Output the [x, y] coordinate of the center of the cell containing the given text.  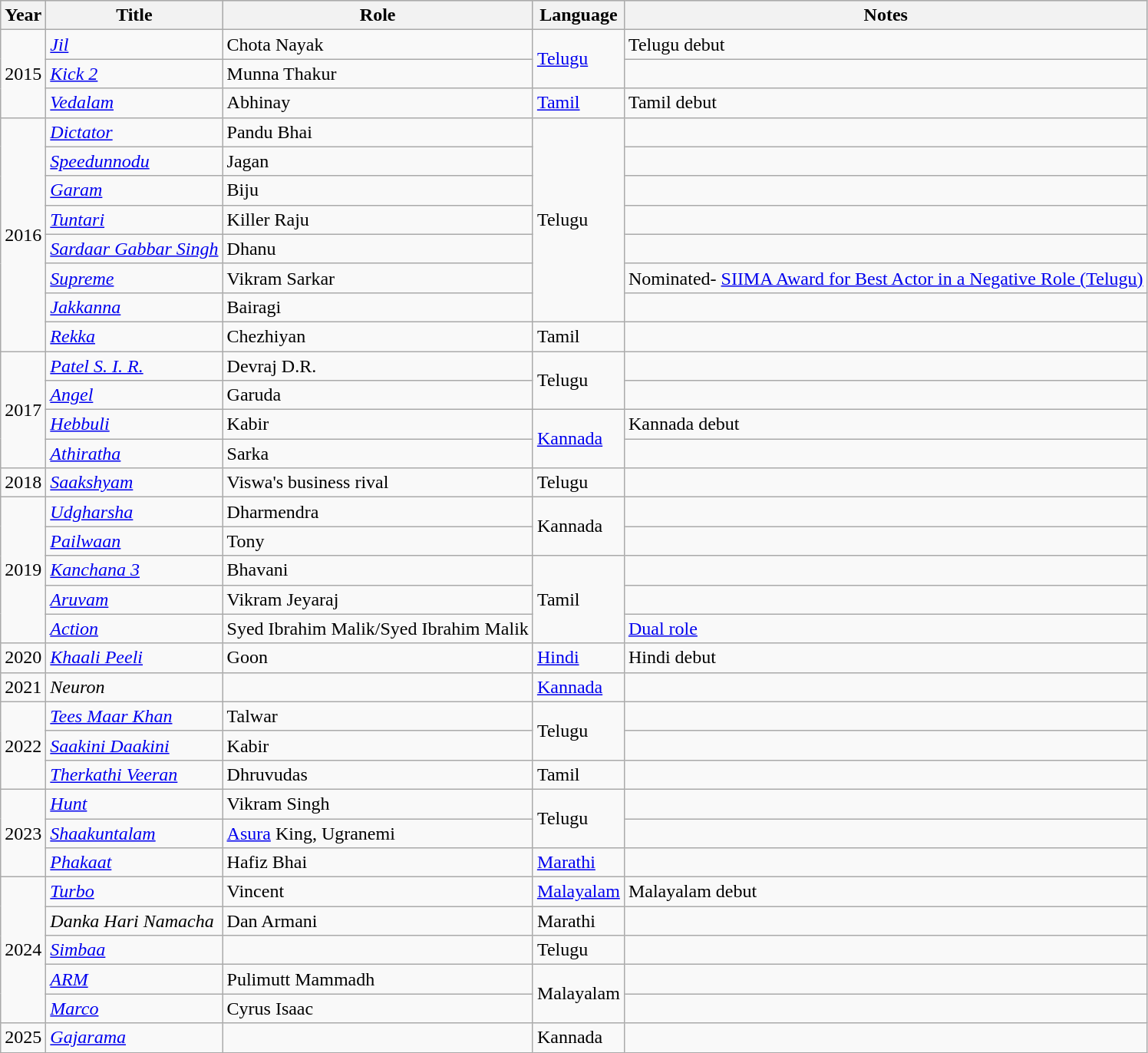
Munna Thakur [378, 74]
Action [134, 629]
Therkathi Veeran [134, 774]
Year [23, 15]
Hebbuli [134, 424]
Neuron [134, 687]
Biju [378, 190]
Pulimutt Mammadh [378, 979]
Turbo [134, 892]
Speedunnodu [134, 161]
Kanchana 3 [134, 570]
Bairagi [378, 307]
Marco [134, 1008]
Dhruvudas [378, 774]
Cyrus Isaac [378, 1008]
Sarka [378, 454]
Aruvam [134, 599]
Tamil debut [886, 103]
Rekka [134, 336]
Kannada debut [886, 424]
Bhavani [378, 570]
Abhinay [378, 103]
Syed Ibrahim Malik/Syed Ibrahim Malik [378, 629]
Title [134, 15]
Killer Raju [378, 220]
Nominated- SIIMA Award for Best Actor in a Negative Role (Telugu) [886, 278]
Dan Armani [378, 921]
Phakaat [134, 863]
Hindi debut [886, 658]
2025 [23, 1038]
Chota Nayak [378, 45]
Telugu debut [886, 45]
2022 [23, 745]
Hafiz Bhai [378, 863]
Tuntari [134, 220]
Supreme [134, 278]
Dictator [134, 132]
Vedalam [134, 103]
Jakkanna [134, 307]
Garam [134, 190]
Garuda [378, 395]
Language [579, 15]
Dharmendra [378, 512]
Angel [134, 395]
2018 [23, 483]
Shaakuntalam [134, 833]
Devraj D.R. [378, 366]
2023 [23, 833]
Jil [134, 45]
Notes [886, 15]
Patel S. I. R. [134, 366]
Kick 2 [134, 74]
Vikram Sarkar [378, 278]
Vincent [378, 892]
Simbaa [134, 950]
Viswa's business rival [378, 483]
Khaali Peeli [134, 658]
2024 [23, 950]
Goon [378, 658]
Jagan [378, 161]
Asura King, Ugranemi [378, 833]
Saakini Daakini [134, 745]
2021 [23, 687]
Vikram Singh [378, 804]
Dhanu [378, 249]
Tony [378, 541]
Pailwaan [134, 541]
Talwar [378, 716]
2015 [23, 74]
2019 [23, 570]
Udgharsha [134, 512]
2016 [23, 234]
Sardaar Gabbar Singh [134, 249]
Chezhiyan [378, 336]
Vikram Jeyaraj [378, 599]
Saakshyam [134, 483]
2017 [23, 410]
Tees Maar Khan [134, 716]
Hunt [134, 804]
Danka Hari Namacha [134, 921]
2020 [23, 658]
ARM [134, 979]
Hindi [579, 658]
Malayalam debut [886, 892]
Gajarama [134, 1038]
Dual role [886, 629]
Pandu Bhai [378, 132]
Athiratha [134, 454]
Role [378, 15]
